Output the [x, y] coordinate of the center of the cell containing the given text.  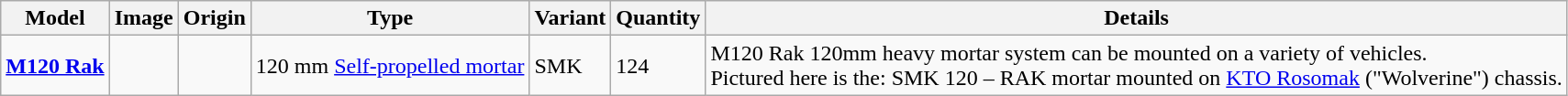
M120 Rak [55, 66]
Quantity [659, 18]
Image [143, 18]
Details [1137, 18]
Type [390, 18]
124 [659, 66]
Origin [215, 18]
Variant [571, 18]
SMK [571, 66]
Model [55, 18]
120 mm Self-propelled mortar [390, 66]
